Return the (X, Y) coordinate for the center point of the cell that contains the specified text.  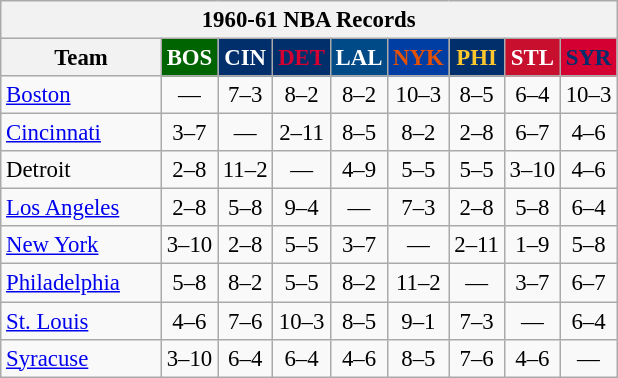
NYK (418, 58)
SYR (588, 58)
DET (302, 58)
Los Angeles (82, 208)
Detroit (82, 170)
LAL (358, 58)
9–1 (418, 321)
PHI (476, 58)
Team (82, 58)
1960-61 NBA Records (309, 20)
4–9 (358, 170)
Syracuse (82, 358)
CIN (246, 58)
Boston (82, 95)
1–9 (532, 245)
BOS (189, 58)
St. Louis (82, 321)
STL (532, 58)
Philadelphia (82, 283)
Cincinnati (82, 133)
New York (82, 245)
9–4 (302, 208)
